From the cell containing the given text, extract its center point as (X, Y) coordinate. 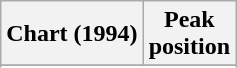
Chart (1994) (72, 34)
Peak position (189, 34)
